Pinpoint the cell where the given text exists, returning its [X, Y] midpoint coordinate. 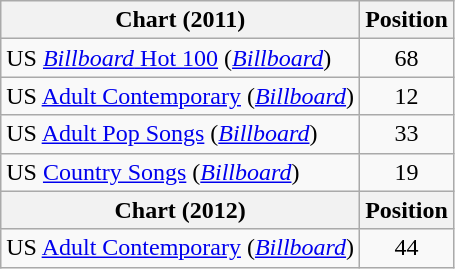
19 [407, 172]
US Billboard Hot 100 (Billboard) [180, 58]
US Adult Pop Songs (Billboard) [180, 134]
US Country Songs (Billboard) [180, 172]
68 [407, 58]
Chart (2012) [180, 210]
44 [407, 248]
12 [407, 96]
33 [407, 134]
Chart (2011) [180, 20]
